Scan for the cell matching the given text and deliver its [X, Y] coordinate at center. 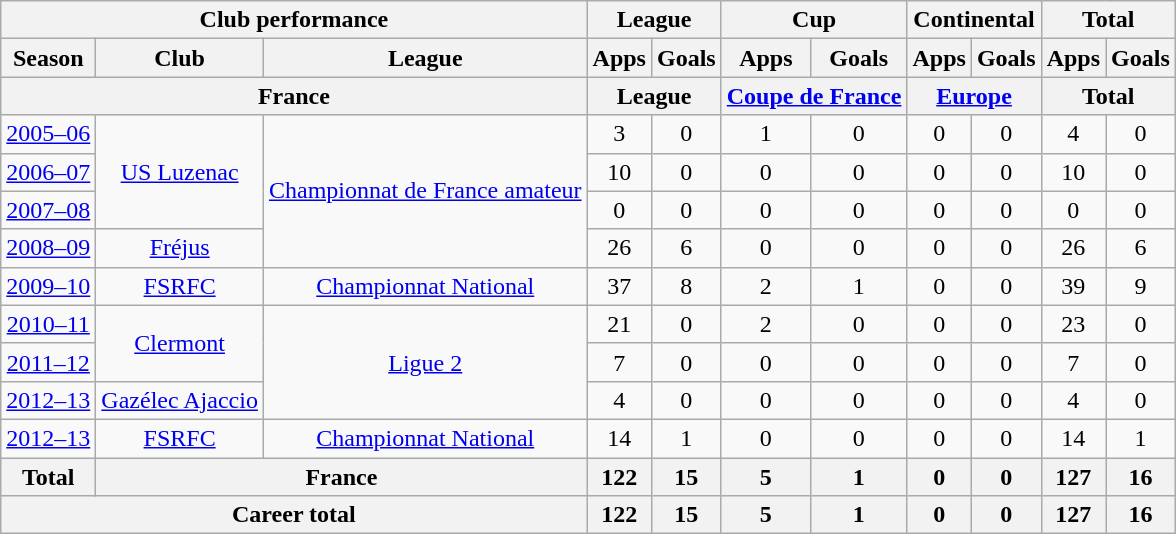
Clermont [180, 343]
US Luzenac [180, 172]
2005–06 [48, 134]
Championnat de France amateur [425, 191]
Cup [814, 20]
Europe [974, 96]
8 [686, 286]
Fréjus [180, 248]
Season [48, 58]
21 [619, 324]
Coupe de France [814, 96]
2006–07 [48, 172]
23 [1073, 324]
Ligue 2 [425, 362]
Club performance [294, 20]
2011–12 [48, 362]
2009–10 [48, 286]
39 [1073, 286]
Gazélec Ajaccio [180, 400]
Career total [294, 515]
2007–08 [48, 210]
3 [619, 134]
9 [1141, 286]
2008–09 [48, 248]
Continental [974, 20]
37 [619, 286]
Club [180, 58]
2010–11 [48, 324]
